Search for the cell housing the specified text and yield its [X, Y] center coordinate. 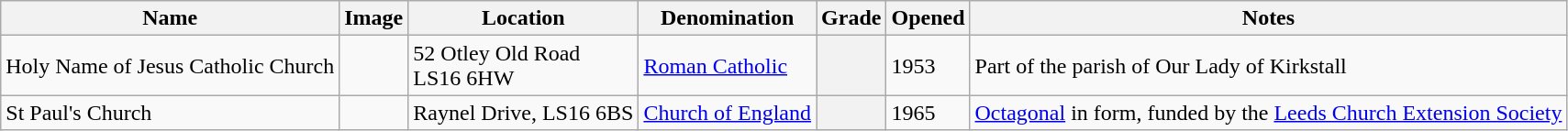
52 Otley Old RoadLS16 6HW [523, 66]
Church of England [728, 113]
Image [374, 18]
St Paul's Church [171, 113]
Grade [851, 18]
Octagonal in form, funded by the Leeds Church Extension Society [1268, 113]
Roman Catholic [728, 66]
Name [171, 18]
Holy Name of Jesus Catholic Church [171, 66]
Denomination [728, 18]
Raynel Drive, LS16 6BS [523, 113]
1965 [929, 113]
1953 [929, 66]
Part of the parish of Our Lady of Kirkstall [1268, 66]
Opened [929, 18]
Notes [1268, 18]
Location [523, 18]
